Return the (x, y) coordinate for the center point of the cell that contains the specified text.  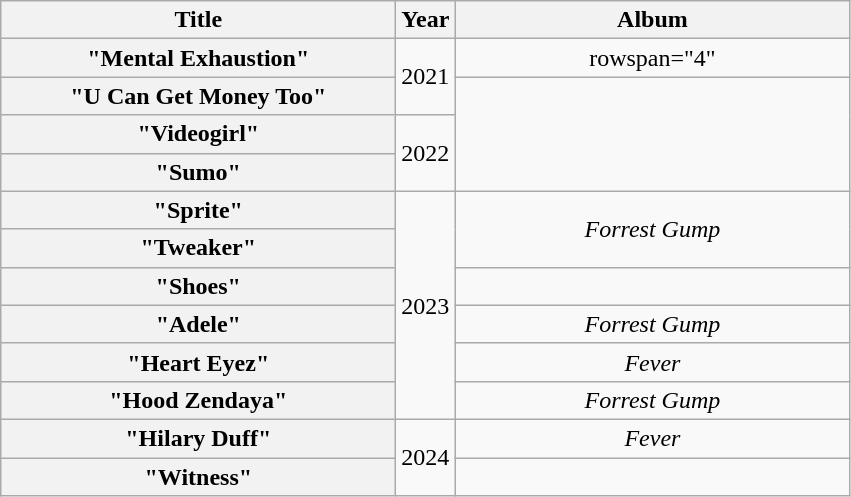
rowspan="4" (652, 58)
"U Can Get Money Too" (198, 96)
2022 (426, 153)
"Sumo" (198, 172)
"Sprite" (198, 210)
2023 (426, 305)
"Mental Exhaustion" (198, 58)
"Adele" (198, 324)
"Hilary Duff" (198, 438)
"Witness" (198, 477)
"Videogirl" (198, 134)
"Hood Zendaya" (198, 400)
"Heart Eyez" (198, 362)
2024 (426, 457)
"Tweaker" (198, 248)
2021 (426, 77)
"Shoes" (198, 286)
Year (426, 20)
Title (198, 20)
Album (652, 20)
